Find where the given text appears and provide that cell's center as [X, Y] coordinate. 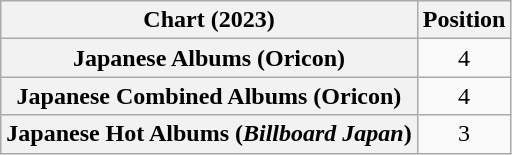
Japanese Hot Albums (Billboard Japan) [209, 134]
Chart (2023) [209, 20]
Position [464, 20]
3 [464, 134]
Japanese Combined Albums (Oricon) [209, 96]
Japanese Albums (Oricon) [209, 58]
